Search for the cell housing the specified text and yield its [X, Y] center coordinate. 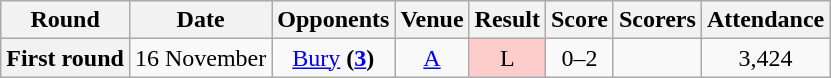
Round [66, 20]
Date [200, 20]
Attendance [765, 20]
3,424 [765, 58]
L [507, 58]
Venue [432, 20]
A [432, 58]
Score [579, 20]
Opponents [334, 20]
16 November [200, 58]
Scorers [657, 20]
First round [66, 58]
Bury (3) [334, 58]
Result [507, 20]
0–2 [579, 58]
